Pinpoint the cell where the given text exists, returning its [x, y] midpoint coordinate. 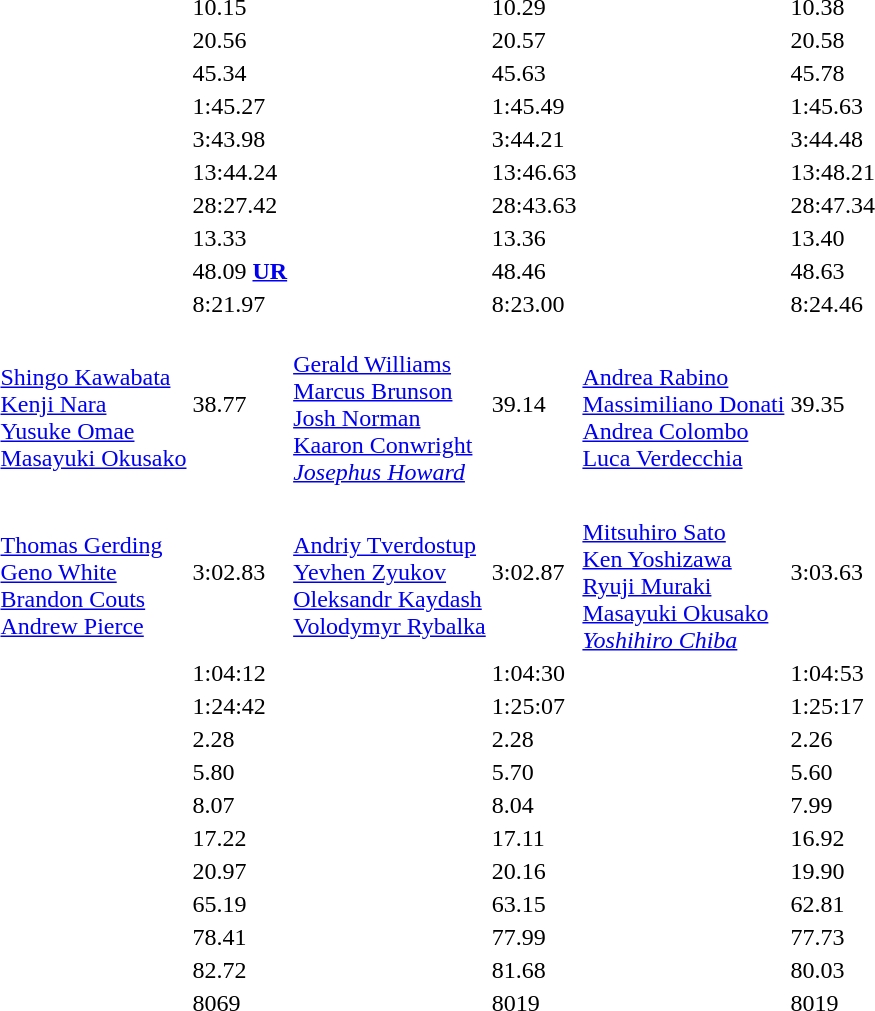
63.15 [534, 904]
13.36 [534, 238]
Andriy TverdostupYevhen ZyukovOleksandr KaydashVolodymyr Rybalka [390, 572]
82.72 [240, 970]
17.22 [240, 838]
28:27.42 [240, 205]
1:04:12 [240, 673]
81.68 [534, 970]
48.46 [534, 271]
28:43.63 [534, 205]
1:25:07 [534, 706]
Mitsuhiro SatoKen YoshizawaRyuji MurakiMasayuki OkusakoYoshihiro Chiba [684, 572]
8:21.97 [240, 304]
Gerald WilliamsMarcus BrunsonJosh NormanKaaron ConwrightJosephus Howard [390, 404]
13.33 [240, 238]
78.41 [240, 937]
45.34 [240, 73]
1:45.49 [534, 106]
1:45.27 [240, 106]
38.77 [240, 404]
20.97 [240, 871]
65.19 [240, 904]
5.70 [534, 772]
5.80 [240, 772]
3:02.87 [534, 572]
39.14 [534, 404]
45.63 [534, 73]
8:23.00 [534, 304]
20.56 [240, 40]
3:44.21 [534, 139]
13:46.63 [534, 172]
3:02.83 [240, 572]
8.04 [534, 805]
20.57 [534, 40]
77.99 [534, 937]
17.11 [534, 838]
8.07 [240, 805]
48.09 UR [240, 271]
20.16 [534, 871]
Andrea RabinoMassimiliano DonatiAndrea ColomboLuca Verdecchia [684, 404]
1:04:30 [534, 673]
1:24:42 [240, 706]
3:43.98 [240, 139]
13:44.24 [240, 172]
